Return the [X, Y] coordinate for the center point of the cell that contains the specified text.  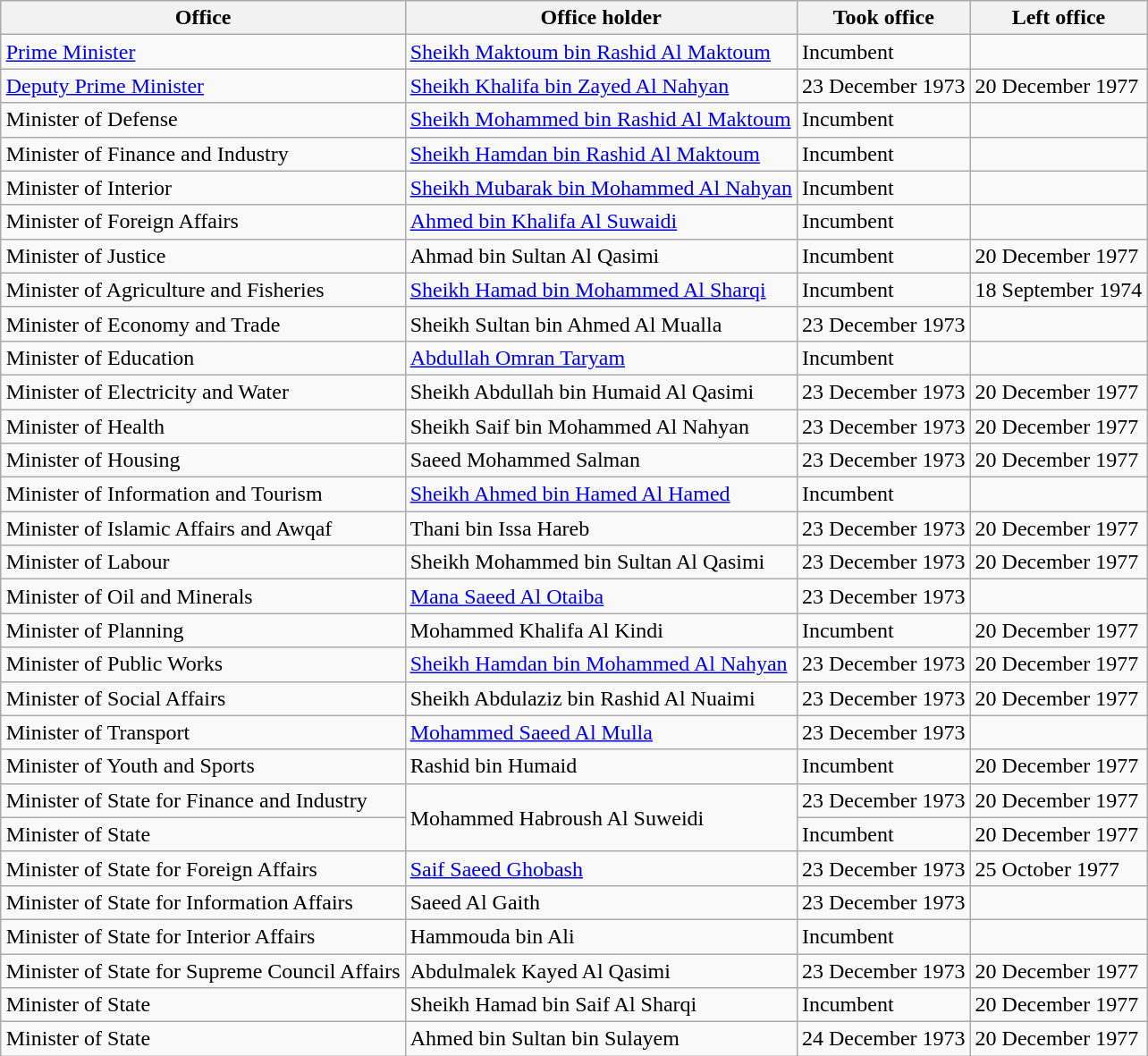
Minister of Islamic Affairs and Awqaf [203, 528]
Minister of Health [203, 427]
Office holder [601, 18]
Sheikh Maktoum bin Rashid Al Maktoum [601, 52]
Sheikh Hamdan bin Mohammed Al Nahyan [601, 664]
Sheikh Mohammed bin Sultan Al Qasimi [601, 562]
Office [203, 18]
Sheikh Hamdan bin Rashid Al Maktoum [601, 154]
Abdulmalek Kayed Al Qasimi [601, 970]
Rashid bin Humaid [601, 766]
Thani bin Issa Hareb [601, 528]
Sheikh Abdulaziz bin Rashid Al Nuaimi [601, 698]
Mohammed Saeed Al Mulla [601, 732]
Minister of Transport [203, 732]
Mohammed Habroush Al Suweidi [601, 817]
Minister of Public Works [203, 664]
Minister of Electricity and Water [203, 392]
Sheikh Hamad bin Saif Al Sharqi [601, 1005]
Minister of Economy and Trade [203, 324]
Minister of Education [203, 358]
Minister of State for Interior Affairs [203, 936]
Ahmed bin Sultan bin Sulayem [601, 1039]
Prime Minister [203, 52]
Minister of State for Finance and Industry [203, 800]
Minister of Information and Tourism [203, 494]
Sheikh Hamad bin Mohammed Al Sharqi [601, 290]
Minister of Foreign Affairs [203, 222]
Minister of State for Information Affairs [203, 902]
Sheikh Ahmed bin Hamed Al Hamed [601, 494]
Minister of State for Supreme Council Affairs [203, 970]
Abdullah Omran Taryam [601, 358]
Minister of Youth and Sports [203, 766]
Left office [1059, 18]
Minister of Social Affairs [203, 698]
Saeed Mohammed Salman [601, 460]
Sheikh Mubarak bin Mohammed Al Nahyan [601, 188]
Deputy Prime Minister [203, 86]
Sheikh Abdullah bin Humaid Al Qasimi [601, 392]
Mana Saeed Al Otaiba [601, 596]
Minister of Labour [203, 562]
Minister of Agriculture and Fisheries [203, 290]
Minister of Defense [203, 120]
Ahmed bin Khalifa Al Suwaidi [601, 222]
Saif Saeed Ghobash [601, 868]
Minister of Interior [203, 188]
Sheikh Khalifa bin Zayed Al Nahyan [601, 86]
Sheikh Saif bin Mohammed Al Nahyan [601, 427]
Mohammed Khalifa Al Kindi [601, 630]
Ahmad bin Sultan Al Qasimi [601, 256]
Sheikh Mohammed bin Rashid Al Maktoum [601, 120]
Minister of Justice [203, 256]
Sheikh Sultan bin Ahmed Al Mualla [601, 324]
25 October 1977 [1059, 868]
24 December 1973 [883, 1039]
Took office [883, 18]
Minister of Planning [203, 630]
Minister of Finance and Industry [203, 154]
Hammouda bin Ali [601, 936]
Minister of State for Foreign Affairs [203, 868]
18 September 1974 [1059, 290]
Minister of Housing [203, 460]
Minister of Oil and Minerals [203, 596]
Saeed Al Gaith [601, 902]
